Pinpoint the cell where the given text exists, returning its (X, Y) midpoint coordinate. 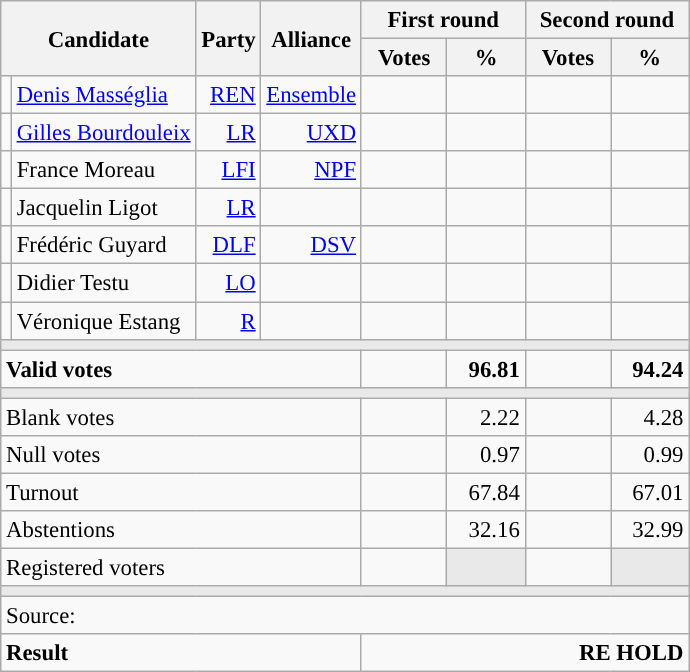
Frédéric Guyard (104, 245)
4.28 (650, 417)
Véronique Estang (104, 321)
32.99 (650, 530)
Party (228, 38)
First round (443, 20)
Second round (607, 20)
0.99 (650, 455)
0.97 (486, 455)
RE HOLD (524, 653)
67.01 (650, 492)
R (228, 321)
UXD (311, 133)
DLF (228, 245)
Blank votes (182, 417)
Valid votes (182, 369)
Registered voters (182, 567)
Result (182, 653)
France Moreau (104, 170)
Source: (345, 616)
LFI (228, 170)
Denis Masséglia (104, 95)
67.84 (486, 492)
Ensemble (311, 95)
96.81 (486, 369)
DSV (311, 245)
Candidate (98, 38)
Jacquelin Ligot (104, 208)
Gilles Bourdouleix (104, 133)
NPF (311, 170)
2.22 (486, 417)
Didier Testu (104, 283)
32.16 (486, 530)
Alliance (311, 38)
Turnout (182, 492)
Null votes (182, 455)
LO (228, 283)
REN (228, 95)
94.24 (650, 369)
Abstentions (182, 530)
